Output the [x, y] coordinate of the center of the cell containing the given text.  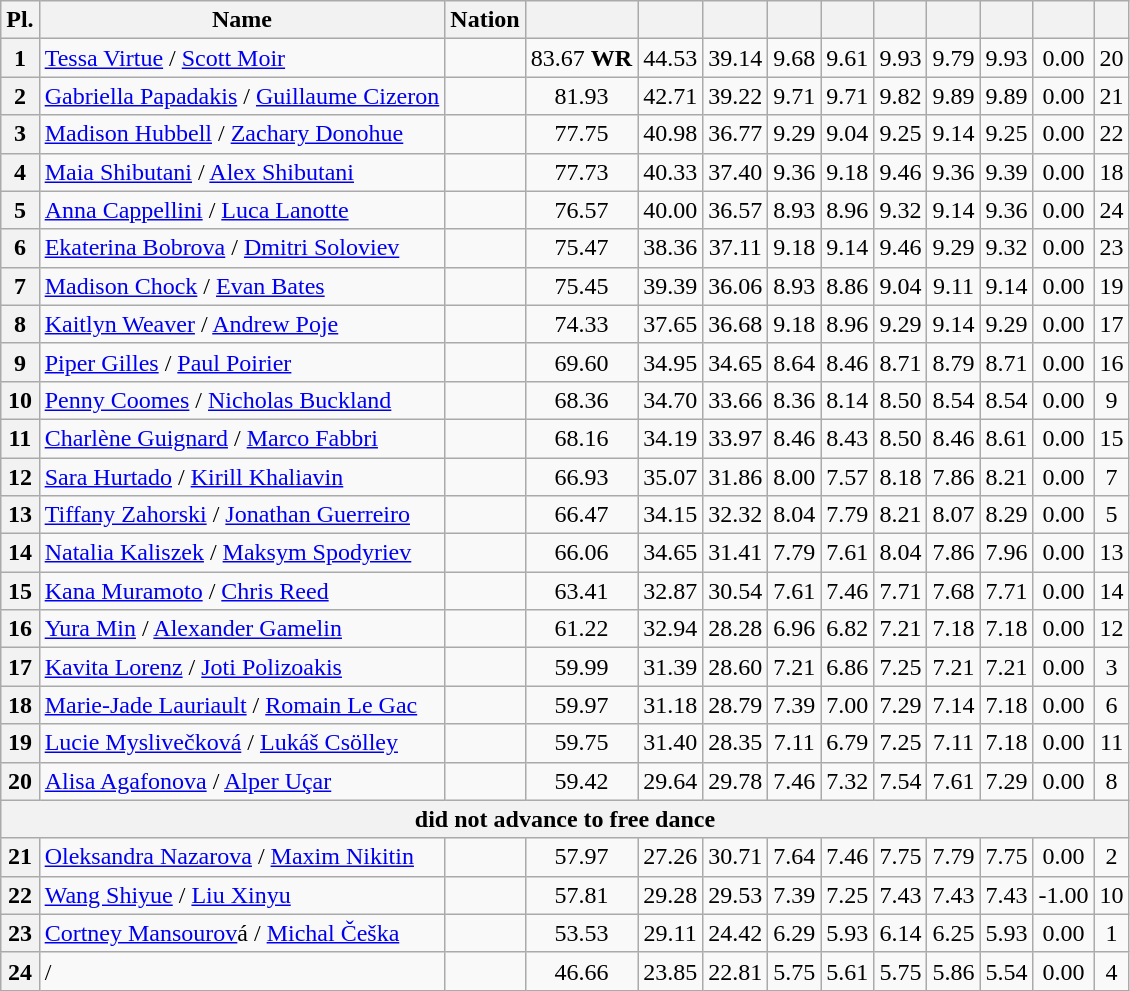
76.57 [581, 210]
30.71 [736, 857]
5.54 [1006, 971]
Nation [485, 20]
66.47 [581, 515]
8.64 [794, 362]
28.79 [736, 705]
Name [242, 20]
Kavita Lorenz / Joti Polizoakis [242, 667]
40.00 [670, 210]
Yura Min / Alexander Gamelin [242, 629]
8.86 [848, 286]
38.36 [670, 248]
81.93 [581, 96]
Gabriella Papadakis / Guillaume Cizeron [242, 96]
31.41 [736, 553]
29.11 [670, 933]
59.97 [581, 705]
9.79 [954, 58]
31.39 [670, 667]
7.64 [794, 857]
Marie-Jade Lauriault / Romain Le Gac [242, 705]
31.86 [736, 477]
83.67 WR [581, 58]
Piper Gilles / Paul Poirier [242, 362]
7.96 [1006, 553]
Madison Chock / Evan Bates [242, 286]
7.57 [848, 477]
6.82 [848, 629]
9.61 [848, 58]
36.57 [736, 210]
35.07 [670, 477]
8.29 [1006, 515]
8.18 [900, 477]
29.78 [736, 781]
Sara Hurtado / Kirill Khaliavin [242, 477]
40.98 [670, 134]
61.22 [581, 629]
32.32 [736, 515]
8.61 [1006, 438]
Anna Cappellini / Luca Lanotte [242, 210]
Maia Shibutani / Alex Shibutani [242, 172]
36.06 [736, 286]
31.18 [670, 705]
24.42 [736, 933]
did not advance to free dance [565, 819]
59.42 [581, 781]
68.36 [581, 400]
37.40 [736, 172]
9.11 [954, 286]
22.81 [736, 971]
8.14 [848, 400]
75.47 [581, 248]
39.39 [670, 286]
8.00 [794, 477]
Kaitlyn Weaver / Andrew Poje [242, 324]
63.41 [581, 591]
9.39 [1006, 172]
Cortney Mansourová / Michal Češka [242, 933]
59.99 [581, 667]
9.68 [794, 58]
34.19 [670, 438]
46.66 [581, 971]
27.26 [670, 857]
53.53 [581, 933]
8.79 [954, 362]
Pl. [20, 20]
Tessa Virtue / Scott Moir [242, 58]
6.25 [954, 933]
8.07 [954, 515]
-1.00 [1064, 895]
Penny Coomes / Nicholas Buckland [242, 400]
8.36 [794, 400]
44.53 [670, 58]
66.06 [581, 553]
Oleksandra Nazarova / Maxim Nikitin [242, 857]
59.75 [581, 743]
9.82 [900, 96]
Kana Muramoto / Chris Reed [242, 591]
5.86 [954, 971]
33.66 [736, 400]
34.95 [670, 362]
28.60 [736, 667]
33.97 [736, 438]
77.75 [581, 134]
42.71 [670, 96]
/ [242, 971]
39.22 [736, 96]
28.28 [736, 629]
68.16 [581, 438]
77.73 [581, 172]
6.14 [900, 933]
29.64 [670, 781]
36.68 [736, 324]
7.14 [954, 705]
6.79 [848, 743]
34.15 [670, 515]
28.35 [736, 743]
Tiffany Zahorski / Jonathan Guerreiro [242, 515]
Charlène Guignard / Marco Fabbri [242, 438]
7.00 [848, 705]
Lucie Myslivečková / Lukáš Csölley [242, 743]
75.45 [581, 286]
57.81 [581, 895]
Ekaterina Bobrova / Dmitri Soloviev [242, 248]
37.11 [736, 248]
31.40 [670, 743]
57.97 [581, 857]
7.32 [848, 781]
39.14 [736, 58]
29.28 [670, 895]
37.65 [670, 324]
23.85 [670, 971]
6.96 [794, 629]
5.61 [848, 971]
32.87 [670, 591]
7.54 [900, 781]
40.33 [670, 172]
34.70 [670, 400]
Madison Hubbell / Zachary Donohue [242, 134]
6.29 [794, 933]
36.77 [736, 134]
Alisa Agafonova / Alper Uçar [242, 781]
32.94 [670, 629]
8.43 [848, 438]
29.53 [736, 895]
66.93 [581, 477]
69.60 [581, 362]
Natalia Kaliszek / Maksym Spodyriev [242, 553]
30.54 [736, 591]
7.68 [954, 591]
Wang Shiyue / Liu Xinyu [242, 895]
6.86 [848, 667]
74.33 [581, 324]
